From the cell containing the given text, extract its center point as [X, Y] coordinate. 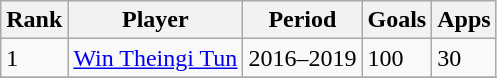
Apps [464, 20]
1 [34, 58]
2016–2019 [302, 58]
Goals [397, 20]
Period [302, 20]
Rank [34, 20]
Player [156, 20]
Win Theingi Tun [156, 58]
30 [464, 58]
100 [397, 58]
